Provide the [x, y] coordinate of the cell's center where the given text is located.  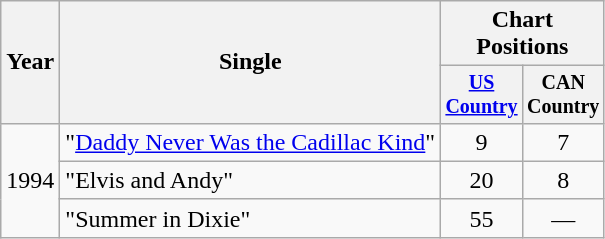
8 [563, 180]
20 [482, 180]
Chart Positions [522, 34]
7 [563, 142]
"Summer in Dixie" [250, 218]
Single [250, 62]
9 [482, 142]
— [563, 218]
"Daddy Never Was the Cadillac Kind" [250, 142]
1994 [30, 180]
US Country [482, 94]
"Elvis and Andy" [250, 180]
55 [482, 218]
CAN Country [563, 94]
Year [30, 62]
